For the text-containing cell, return its midpoint in [X, Y] coordinate format. 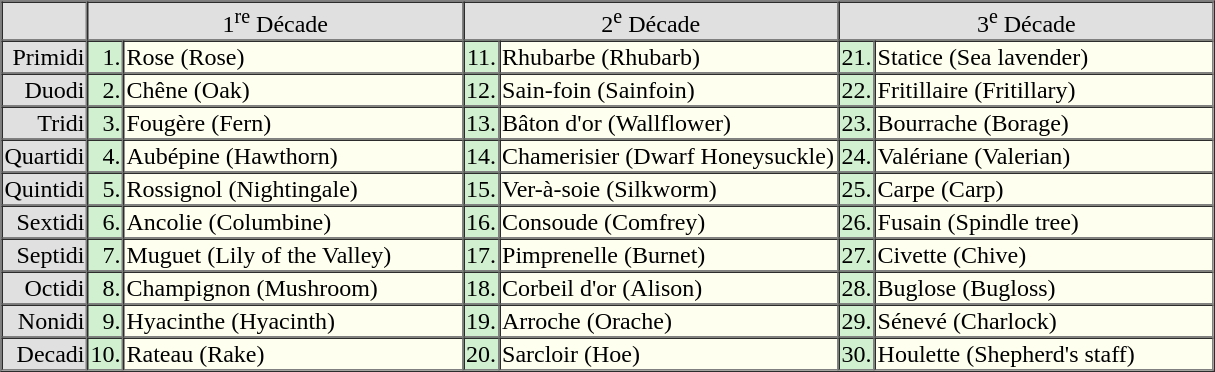
17. [481, 256]
Arroche (Orache) [669, 322]
Rose (Rose) [294, 58]
Rateau (Rake) [294, 354]
Quintidi [45, 190]
12. [481, 90]
Sénevé (Charlock) [1045, 322]
15. [481, 190]
Duodi [45, 90]
9. [106, 322]
Bourrache (Borage) [1045, 124]
Hyacinthe (Hyacinth) [294, 322]
10. [106, 354]
Valériane (Valerian) [1045, 156]
Sain-foin (Sainfoin) [669, 90]
20. [481, 354]
Fritillaire (Fritillary) [1045, 90]
2e Décade [651, 22]
Fougère (Fern) [294, 124]
27. [857, 256]
Statice (Sea lavender) [1045, 58]
29. [857, 322]
Ancolie (Columbine) [294, 222]
26. [857, 222]
30. [857, 354]
Pimprenelle (Burnet) [669, 256]
13. [481, 124]
Nonidi [45, 322]
Houlette (Shepherd's staff) [1045, 354]
25. [857, 190]
14. [481, 156]
Chêne (Oak) [294, 90]
Octidi [45, 288]
Consoude (Comfrey) [669, 222]
Champignon (Mushroom) [294, 288]
16. [481, 222]
5. [106, 190]
Decadi [45, 354]
23. [857, 124]
Sextidi [45, 222]
7. [106, 256]
Fusain (Spindle tree) [1045, 222]
4. [106, 156]
18. [481, 288]
Tridi [45, 124]
11. [481, 58]
2. [106, 90]
Corbeil d'or (Alison) [669, 288]
3e Décade [1027, 22]
19. [481, 322]
Chamerisier (Dwarf Honeysuckle) [669, 156]
Sarcloir (Hoe) [669, 354]
6. [106, 222]
Rhubarbe (Rhubarb) [669, 58]
Civette (Chive) [1045, 256]
Muguet (Lily of the Valley) [294, 256]
8. [106, 288]
Bâton d'or (Wallflower) [669, 124]
Quartidi [45, 156]
Buglose (Bugloss) [1045, 288]
21. [857, 58]
3. [106, 124]
22. [857, 90]
1re Décade [276, 22]
24. [857, 156]
28. [857, 288]
Carpe (Carp) [1045, 190]
Rossignol (Nightingale) [294, 190]
Aubépine (Hawthorn) [294, 156]
1. [106, 58]
Septidi [45, 256]
Ver-à-soie (Silkworm) [669, 190]
Primidi [45, 58]
